Return the (x, y) coordinate for the center point of the cell that contains the specified text.  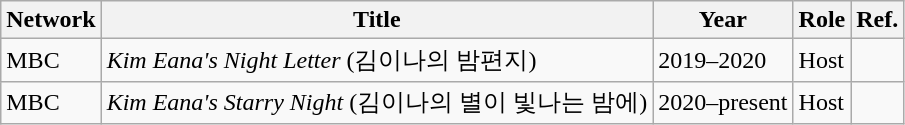
Kim Eana's Starry Night (김이나의 별이 빛나는 밤에) (377, 102)
Title (377, 20)
Ref. (878, 20)
Role (822, 20)
2020–present (723, 102)
Year (723, 20)
Network (51, 20)
2019–2020 (723, 60)
Kim Eana's Night Letter (김이나의 밤편지) (377, 60)
